Locate the cell with the specified text and output its [x, y] center coordinate. 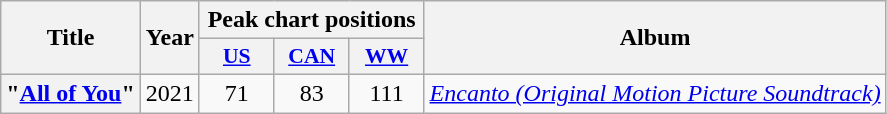
Year [170, 38]
Album [655, 38]
CAN [312, 57]
83 [312, 93]
WW [386, 57]
71 [236, 93]
Peak chart positions [312, 20]
"All of You" [71, 93]
2021 [170, 93]
Encanto (Original Motion Picture Soundtrack) [655, 93]
US [236, 57]
Title [71, 38]
111 [386, 93]
